Pinpoint the cell where the given text exists, returning its (x, y) midpoint coordinate. 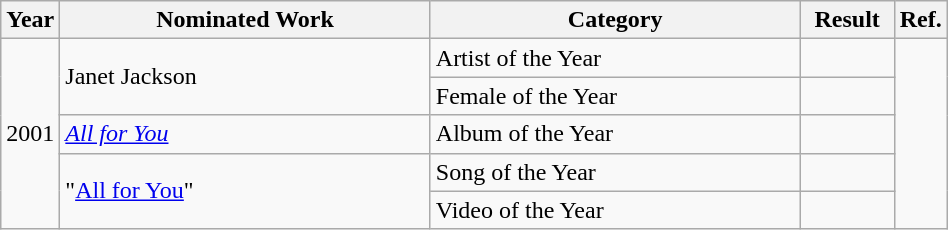
Video of the Year (615, 210)
Category (615, 20)
2001 (30, 134)
Janet Jackson (245, 77)
All for You (245, 134)
"All for You" (245, 191)
Year (30, 20)
Ref. (920, 20)
Artist of the Year (615, 58)
Album of the Year (615, 134)
Result (847, 20)
Nominated Work (245, 20)
Song of the Year (615, 172)
Female of the Year (615, 96)
